Return the (X, Y) coordinate for the center point of the cell that contains the specified text.  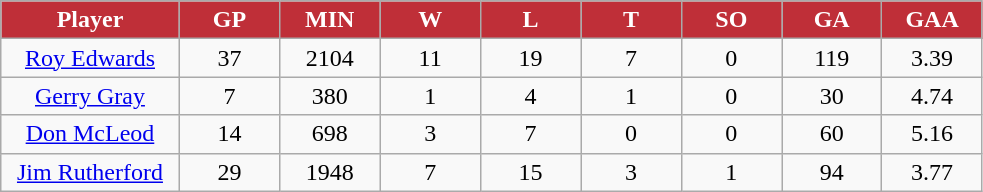
Roy Edwards (90, 58)
GAA (932, 20)
60 (832, 134)
MIN (330, 20)
11 (430, 58)
19 (530, 58)
15 (530, 172)
29 (229, 172)
2104 (330, 58)
Jim Rutherford (90, 172)
119 (832, 58)
30 (832, 96)
GA (832, 20)
3.77 (932, 172)
5.16 (932, 134)
380 (330, 96)
Player (90, 20)
GP (229, 20)
L (530, 20)
37 (229, 58)
4.74 (932, 96)
Don McLeod (90, 134)
SO (731, 20)
T (631, 20)
698 (330, 134)
Gerry Gray (90, 96)
14 (229, 134)
3.39 (932, 58)
94 (832, 172)
W (430, 20)
4 (530, 96)
1948 (330, 172)
